Locate the cell with the specified text and output its [X, Y] center coordinate. 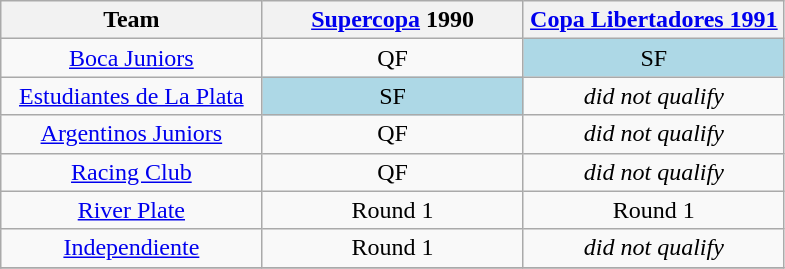
Boca Juniors [132, 58]
Estudiantes de La Plata [132, 96]
Team [132, 20]
Racing Club [132, 172]
Copa Libertadores 1991 [654, 20]
Supercopa 1990 [392, 20]
Independiente [132, 248]
River Plate [132, 210]
Argentinos Juniors [132, 134]
